Find where the given text appears and provide that cell's center as [X, Y] coordinate. 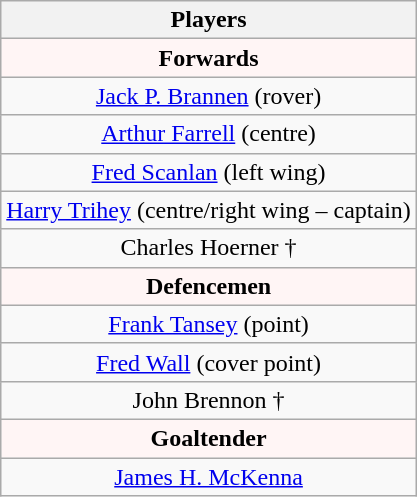
Charles Hoerner † [209, 248]
Frank Tansey (point) [209, 324]
Arthur Farrell (centre) [209, 134]
Defencemen [209, 286]
Fred Wall (cover point) [209, 362]
Goaltender [209, 438]
John Brennon † [209, 400]
Harry Trihey (centre/right wing – captain) [209, 210]
James H. McKenna [209, 477]
Players [209, 20]
Forwards [209, 58]
Fred Scanlan (left wing) [209, 172]
Jack P. Brannen (rover) [209, 96]
